Return (X, Y) of the center of cell containing provided text 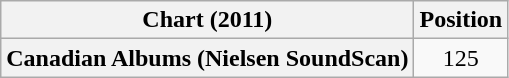
Canadian Albums (Nielsen SoundScan) (208, 58)
125 (461, 58)
Position (461, 20)
Chart (2011) (208, 20)
